Search for the cell housing the specified text and yield its [x, y] center coordinate. 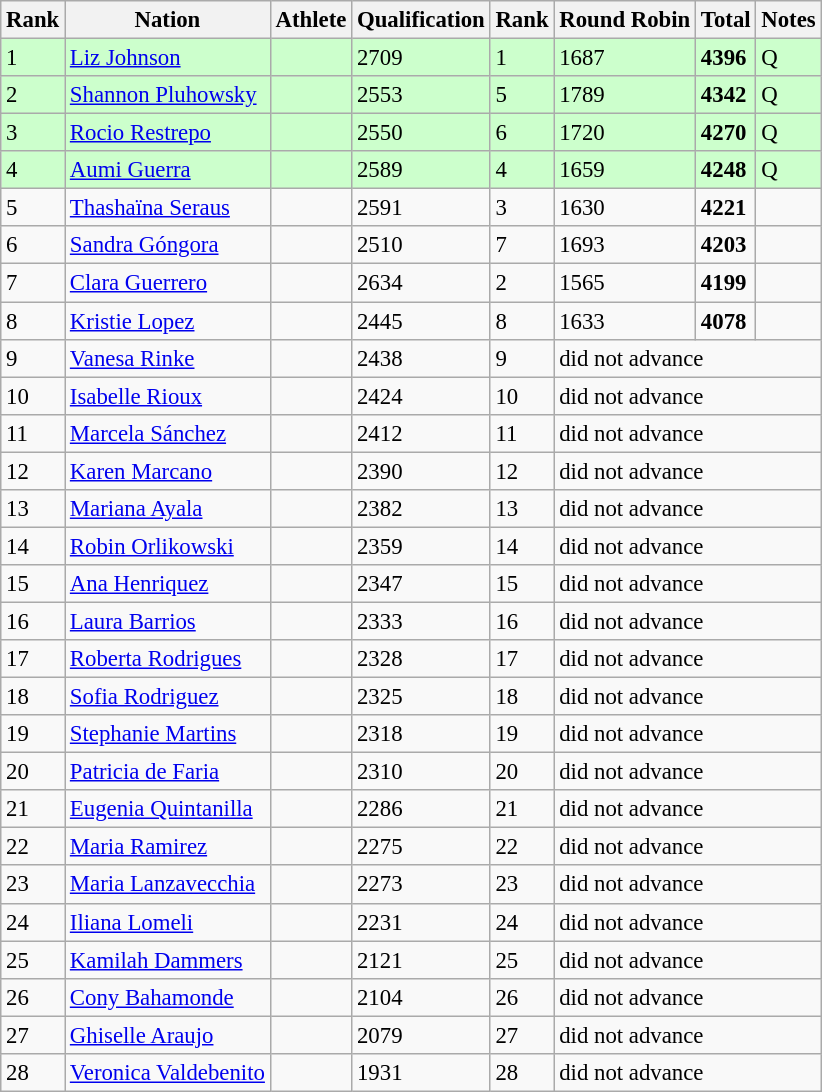
Kristie Lopez [168, 321]
2390 [421, 471]
2121 [421, 960]
4203 [726, 245]
2510 [421, 245]
Qualification [421, 20]
Maria Ramirez [168, 847]
2359 [421, 546]
2231 [421, 922]
2709 [421, 58]
Iliana Lomeli [168, 922]
1720 [625, 133]
4342 [726, 95]
Marcela Sánchez [168, 433]
Notes [788, 20]
Veronica Valdebenito [168, 1073]
1687 [625, 58]
1633 [625, 321]
4221 [726, 208]
Vanesa Rinke [168, 358]
Liz Johnson [168, 58]
Aumi Guerra [168, 170]
2286 [421, 809]
Patricia de Faria [168, 772]
2273 [421, 885]
Clara Guerrero [168, 283]
2591 [421, 208]
4270 [726, 133]
Sandra Góngora [168, 245]
Rocio Restrepo [168, 133]
Ghiselle Araujo [168, 1035]
2310 [421, 772]
Maria Lanzavecchia [168, 885]
Nation [168, 20]
2333 [421, 621]
4199 [726, 283]
1565 [625, 283]
2550 [421, 133]
1931 [421, 1073]
4078 [726, 321]
4396 [726, 58]
4248 [726, 170]
2318 [421, 734]
Isabelle Rioux [168, 396]
1630 [625, 208]
2589 [421, 170]
Shannon Pluhowsky [168, 95]
Cony Bahamonde [168, 997]
2104 [421, 997]
2275 [421, 847]
Laura Barrios [168, 621]
2412 [421, 433]
1659 [625, 170]
2424 [421, 396]
2382 [421, 509]
Athlete [310, 20]
Total [726, 20]
Stephanie Martins [168, 734]
2328 [421, 659]
2445 [421, 321]
Ana Henriquez [168, 584]
2553 [421, 95]
Kamilah Dammers [168, 960]
2634 [421, 283]
Roberta Rodrigues [168, 659]
1693 [625, 245]
2438 [421, 358]
Thashaïna Seraus [168, 208]
Sofia Rodriguez [168, 697]
2325 [421, 697]
Robin Orlikowski [168, 546]
Eugenia Quintanilla [168, 809]
2079 [421, 1035]
Mariana Ayala [168, 509]
Karen Marcano [168, 471]
2347 [421, 584]
1789 [625, 95]
Round Robin [625, 20]
